Search for the cell housing the specified text and yield its [X, Y] center coordinate. 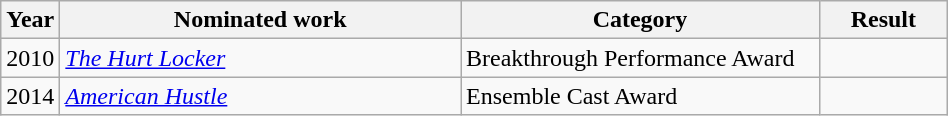
Breakthrough Performance Award [640, 58]
2014 [30, 96]
Result [883, 20]
Nominated work [260, 20]
Ensemble Cast Award [640, 96]
2010 [30, 58]
Year [30, 20]
American Hustle [260, 96]
The Hurt Locker [260, 58]
Category [640, 20]
